Capture the cell that displays the provided text and extract its [x, y] central coordinate. 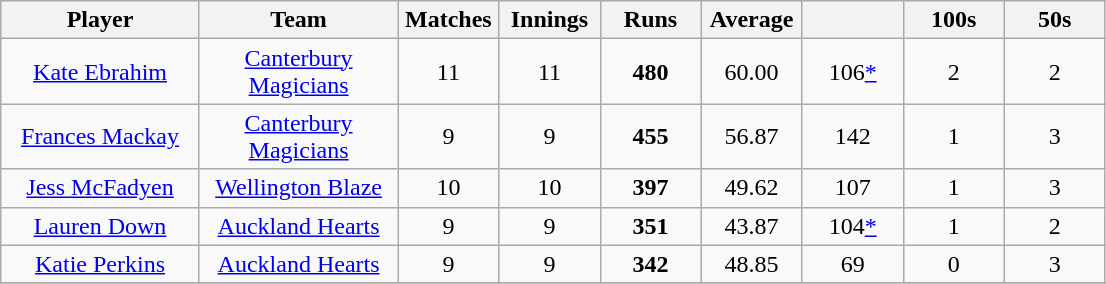
104* [852, 226]
Katie Perkins [100, 264]
107 [852, 188]
480 [650, 72]
Matches [448, 20]
397 [650, 188]
Player [100, 20]
Lauren Down [100, 226]
Wellington Blaze [298, 188]
342 [650, 264]
Kate Ebrahim [100, 72]
Innings [550, 20]
100s [954, 20]
Jess McFadyen [100, 188]
Team [298, 20]
49.62 [752, 188]
56.87 [752, 136]
48.85 [752, 264]
455 [650, 136]
50s [1054, 20]
351 [650, 226]
142 [852, 136]
60.00 [752, 72]
Runs [650, 20]
Frances Mackay [100, 136]
69 [852, 264]
106* [852, 72]
0 [954, 264]
43.87 [752, 226]
Average [752, 20]
